Find where the given text appears and provide that cell's center as [x, y] coordinate. 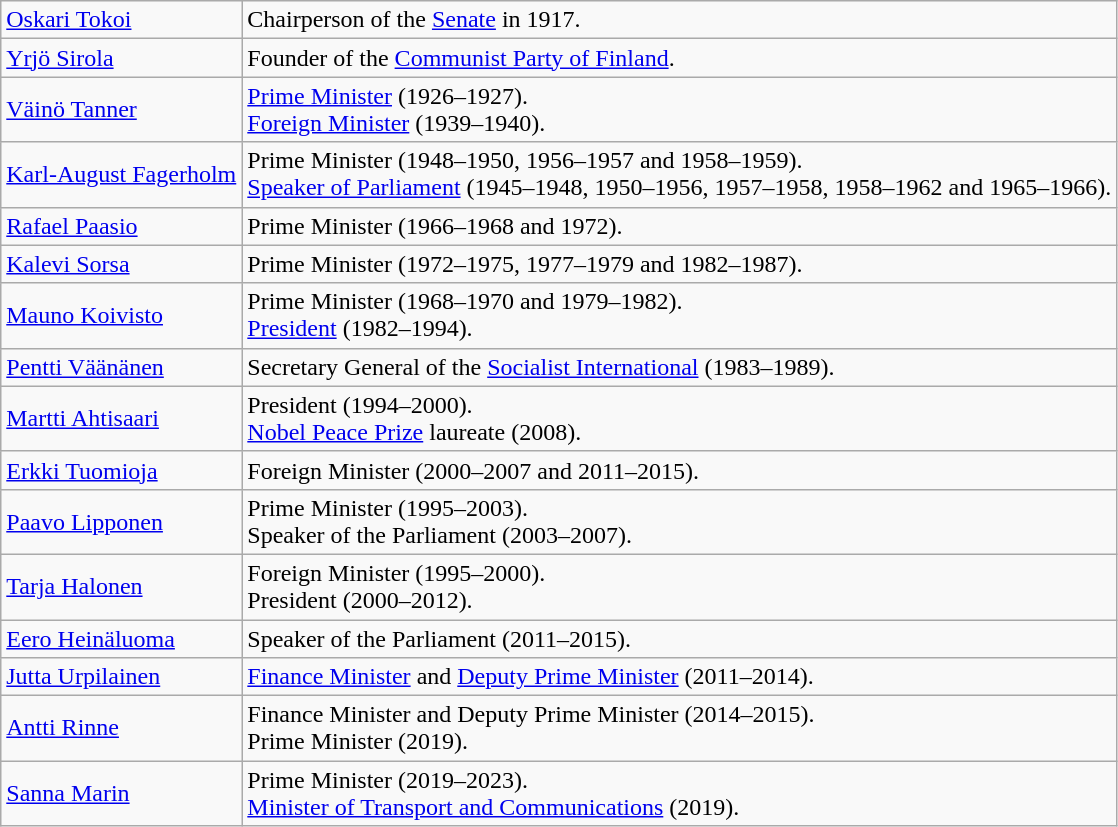
Prime Minister (1968–1970 and 1979–1982).President (1982–1994). [680, 316]
Speaker of the Parliament (2011–2015). [680, 639]
Prime Minister (1972–1975, 1977–1979 and 1982–1987). [680, 264]
Secretary General of the Socialist International (1983–1989). [680, 367]
Martti Ahtisaari [122, 418]
Yrjö Sirola [122, 58]
Prime Minister (1966–1968 and 1972). [680, 226]
Chairperson of the Senate in 1917. [680, 20]
Mauno Koivisto [122, 316]
Finance Minister and Deputy Prime Minister (2014–2015).Prime Minister (2019). [680, 728]
Rafael Paasio [122, 226]
Väinö Tanner [122, 110]
Finance Minister and Deputy Prime Minister (2011–2014). [680, 677]
Founder of the Communist Party of Finland. [680, 58]
Karl-August Fagerholm [122, 174]
President (1994–2000).Nobel Peace Prize laureate (2008). [680, 418]
Prime Minister (1926–1927).Foreign Minister (1939–1940). [680, 110]
Antti Rinne [122, 728]
Foreign Minister (1995–2000).President (2000–2012). [680, 586]
Erkki Tuomioja [122, 470]
Prime Minister (1995–2003).Speaker of the Parliament (2003–2007). [680, 522]
Jutta Urpilainen [122, 677]
Foreign Minister (2000–2007 and 2011–2015). [680, 470]
Prime Minister (2019–2023).Minister of Transport and Communications (2019). [680, 794]
Sanna Marin [122, 794]
Pentti Väänänen [122, 367]
Oskari Tokoi [122, 20]
Tarja Halonen [122, 586]
Eero Heinäluoma [122, 639]
Kalevi Sorsa [122, 264]
Paavo Lipponen [122, 522]
Prime Minister (1948–1950, 1956–1957 and 1958–1959).Speaker of Parliament (1945–1948, 1950–1956, 1957–1958, 1958–1962 and 1965–1966). [680, 174]
